Output the [x, y] coordinate of the center of the cell containing the given text.  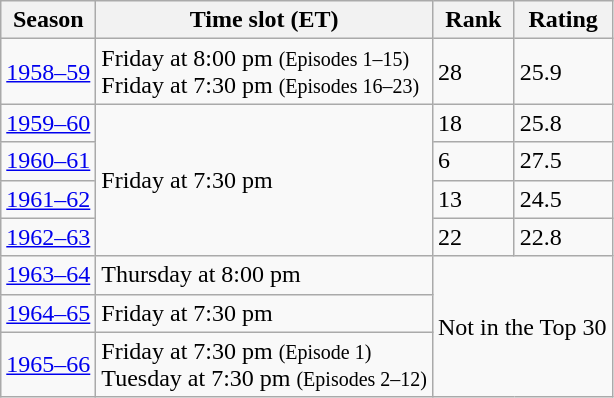
Time slot (ET) [264, 20]
6 [473, 161]
Not in the Top 30 [522, 326]
1960–61 [48, 161]
28 [473, 72]
1962–63 [48, 237]
Season [48, 20]
22.8 [563, 237]
1965–66 [48, 364]
1961–62 [48, 199]
Rank [473, 20]
27.5 [563, 161]
22 [473, 237]
1963–64 [48, 275]
Friday at 8:00 pm (Episodes 1–15)Friday at 7:30 pm (Episodes 16–23) [264, 72]
Friday at 7:30 pm (Episode 1)Tuesday at 7:30 pm (Episodes 2–12) [264, 364]
25.9 [563, 72]
Thursday at 8:00 pm [264, 275]
1964–65 [48, 313]
1959–60 [48, 123]
25.8 [563, 123]
Rating [563, 20]
18 [473, 123]
13 [473, 199]
1958–59 [48, 72]
24.5 [563, 199]
